Detect which cell encompasses the target text, then output its [X, Y] center coordinate. 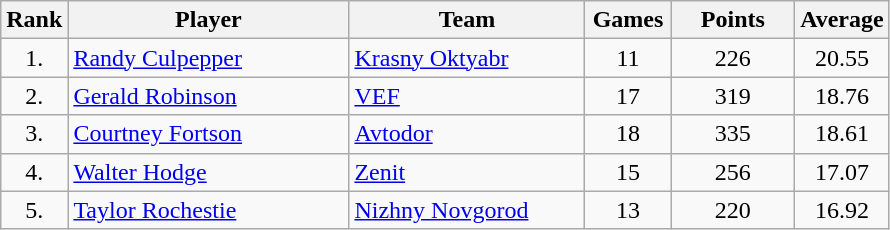
Randy Culpepper [208, 58]
5. [34, 210]
335 [733, 134]
4. [34, 172]
Avtodor [467, 134]
13 [628, 210]
18 [628, 134]
Taylor Rochestie [208, 210]
Nizhny Novgorod [467, 210]
17.07 [842, 172]
18.61 [842, 134]
Average [842, 20]
Rank [34, 20]
20.55 [842, 58]
Team [467, 20]
VEF [467, 96]
Walter Hodge [208, 172]
Zenit [467, 172]
Games [628, 20]
1. [34, 58]
220 [733, 210]
2. [34, 96]
Points [733, 20]
Player [208, 20]
11 [628, 58]
Krasny Oktyabr [467, 58]
Courtney Fortson [208, 134]
256 [733, 172]
3. [34, 134]
17 [628, 96]
Gerald Robinson [208, 96]
15 [628, 172]
226 [733, 58]
18.76 [842, 96]
319 [733, 96]
16.92 [842, 210]
